Find where the given text appears and provide that cell's center as [x, y] coordinate. 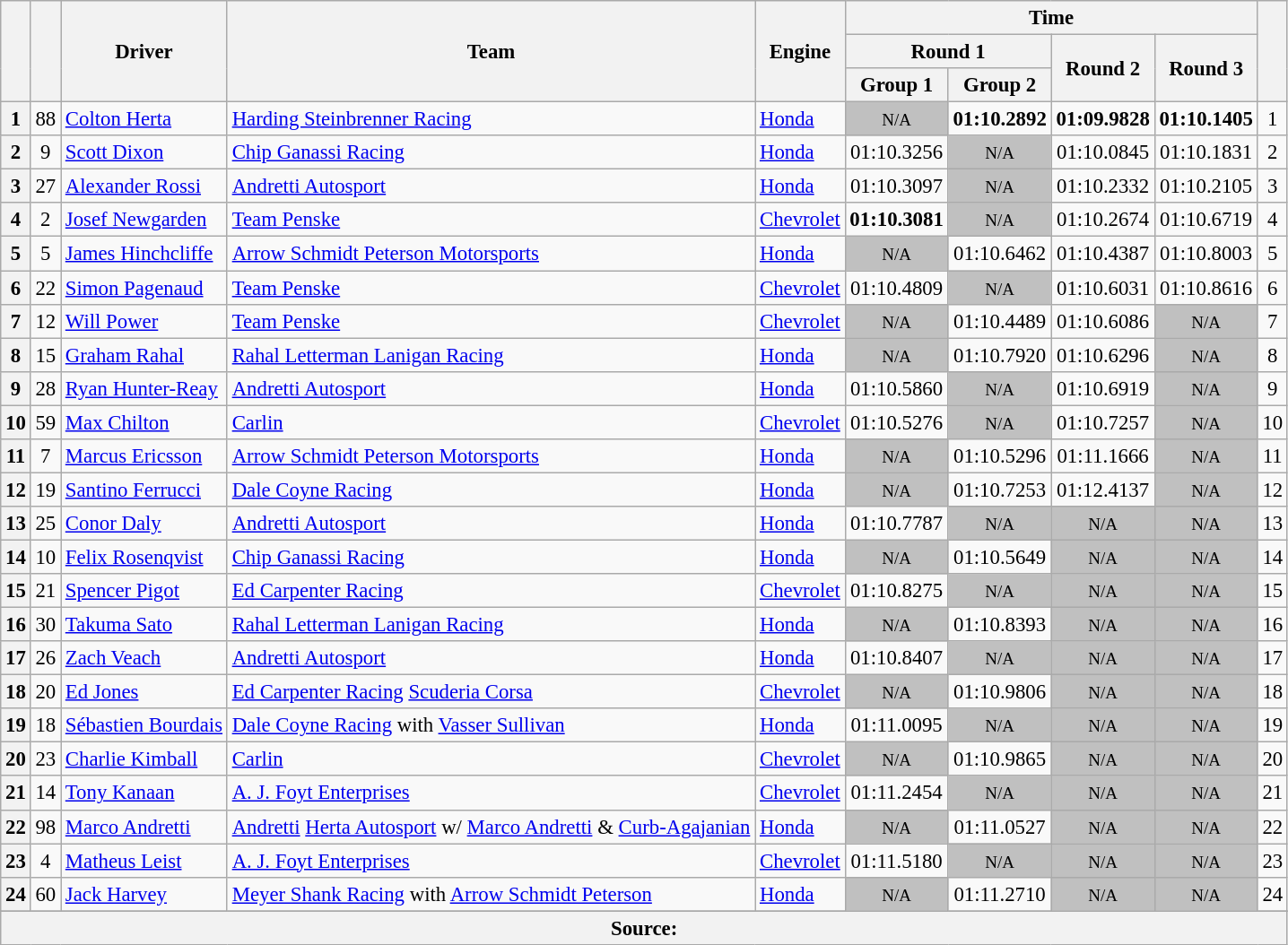
01:11.0527 [999, 827]
Colton Herta [144, 119]
01:10.5860 [897, 388]
01:10.0845 [1103, 152]
01:10.5649 [999, 557]
Round 2 [1103, 68]
Max Chilton [144, 422]
Engine [800, 52]
01:10.9806 [999, 692]
59 [45, 422]
Takuma Sato [144, 625]
01:10.4489 [999, 321]
Zach Veach [144, 658]
Josef Newgarden [144, 220]
01:10.2332 [1103, 186]
01:11.0095 [897, 725]
Ed Jones [144, 692]
Ryan Hunter-Reay [144, 388]
James Hinchcliffe [144, 254]
01:11.2454 [897, 793]
01:10.8616 [1205, 288]
01:10.9865 [999, 759]
01:10.4809 [897, 288]
Group 2 [999, 85]
01:10.2674 [1103, 220]
Ed Carpenter Racing Scuderia Corsa [491, 692]
01:10.6719 [1205, 220]
Marcus Ericsson [144, 456]
Graham Rahal [144, 355]
01:10.5296 [999, 456]
Marco Andretti [144, 827]
01:10.4387 [1103, 254]
Matheus Leist [144, 861]
26 [45, 658]
Round 1 [948, 52]
28 [45, 388]
01:10.3256 [897, 152]
Jack Harvey [144, 894]
01:11.1666 [1103, 456]
Felix Rosenqvist [144, 557]
Group 1 [897, 85]
01:10.8275 [897, 591]
27 [45, 186]
Conor Daly [144, 524]
01:10.5276 [897, 422]
98 [45, 827]
01:10.7787 [897, 524]
Driver [144, 52]
Alexander Rossi [144, 186]
Santino Ferrucci [144, 490]
Round 3 [1205, 68]
Meyer Shank Racing with Arrow Schmidt Peterson [491, 894]
01:10.6086 [1103, 321]
01:10.1405 [1205, 119]
Simon Pagenaud [144, 288]
01:10.7920 [999, 355]
Team [491, 52]
01:10.6919 [1103, 388]
Charlie Kimball [144, 759]
Source: [644, 928]
Ed Carpenter Racing [491, 591]
01:11.2710 [999, 894]
01:12.4137 [1103, 490]
Tony Kanaan [144, 793]
01:10.8393 [999, 625]
01:11.5180 [897, 861]
Dale Coyne Racing with Vasser Sullivan [491, 725]
01:10.2105 [1205, 186]
01:10.6031 [1103, 288]
30 [45, 625]
01:10.8407 [897, 658]
01:10.6462 [999, 254]
Spencer Pigot [144, 591]
60 [45, 894]
01:10.7257 [1103, 422]
25 [45, 524]
Andretti Herta Autosport w/ Marco Andretti & Curb-Agajanian [491, 827]
01:09.9828 [1103, 119]
Dale Coyne Racing [491, 490]
88 [45, 119]
01:10.3097 [897, 186]
01:10.1831 [1205, 152]
Sébastien Bourdais [144, 725]
01:10.3081 [897, 220]
Scott Dixon [144, 152]
Time [1051, 18]
01:10.8003 [1205, 254]
01:10.2892 [999, 119]
Will Power [144, 321]
01:10.6296 [1103, 355]
01:10.7253 [999, 490]
Harding Steinbrenner Racing [491, 119]
